Return (x, y) of the center of cell containing provided text 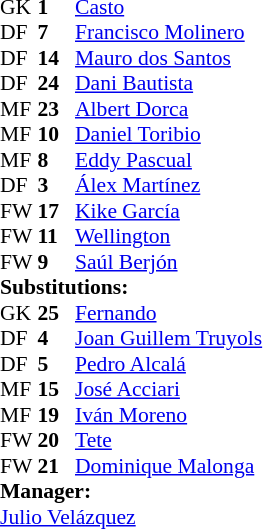
3 (57, 185)
Álex Martínez (168, 185)
24 (57, 83)
8 (57, 160)
Eddy Pascual (168, 160)
Dani Bautista (168, 83)
Iván Moreno (168, 415)
25 (57, 313)
17 (57, 211)
Substitutions: (131, 287)
19 (57, 415)
Pedro Alcalá (168, 364)
Albert Dorca (168, 109)
7 (57, 33)
Joan Guillem Truyols (168, 339)
Wellington (168, 237)
21 (57, 466)
15 (57, 389)
Tete (168, 441)
Fernando (168, 313)
Dominique Malonga (168, 466)
Mauro dos Santos (168, 58)
9 (57, 262)
11 (57, 237)
GK (19, 313)
20 (57, 441)
Daniel Toribio (168, 135)
14 (57, 58)
Saúl Berjón (168, 262)
23 (57, 109)
4 (57, 339)
José Acciari (168, 389)
Kike García (168, 211)
5 (57, 364)
Manager: (131, 491)
Francisco Molinero (168, 33)
10 (57, 135)
